Identify which cell holds the provided text, then report its [x, y] central coordinate. 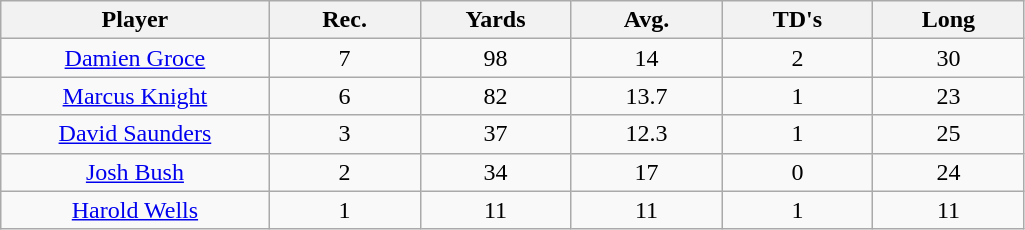
98 [496, 58]
37 [496, 134]
14 [646, 58]
30 [948, 58]
23 [948, 96]
0 [798, 172]
Marcus Knight [135, 96]
Long [948, 20]
17 [646, 172]
82 [496, 96]
Player [135, 20]
7 [344, 58]
Josh Bush [135, 172]
13.7 [646, 96]
Avg. [646, 20]
Yards [496, 20]
6 [344, 96]
Damien Groce [135, 58]
25 [948, 134]
TD's [798, 20]
12.3 [646, 134]
Rec. [344, 20]
Harold Wells [135, 210]
34 [496, 172]
24 [948, 172]
3 [344, 134]
David Saunders [135, 134]
